Determine the (x, y) coordinate at the center of the cell enclosing the given text.  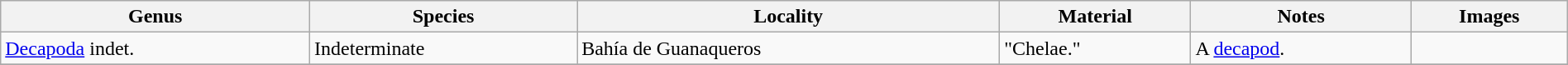
A decapod. (1301, 48)
Notes (1301, 17)
Images (1489, 17)
Species (443, 17)
Locality (789, 17)
Genus (155, 17)
"Chelae." (1095, 48)
Indeterminate (443, 48)
Decapoda indet. (155, 48)
Material (1095, 17)
Bahía de Guanaqueros (789, 48)
